Capture the cell that displays the provided text and extract its (X, Y) central coordinate. 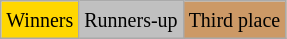
Winners (40, 20)
Third place (234, 20)
Runners-up (131, 20)
